From the cell containing the given text, extract its center point as [x, y] coordinate. 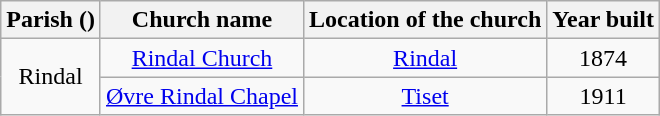
Year built [604, 20]
Parish () [51, 20]
Rindal Church [202, 58]
1911 [604, 96]
Church name [202, 20]
Location of the church [424, 20]
Tiset [424, 96]
1874 [604, 58]
Øvre Rindal Chapel [202, 96]
